Locate the cell with the specified text and output its (x, y) center coordinate. 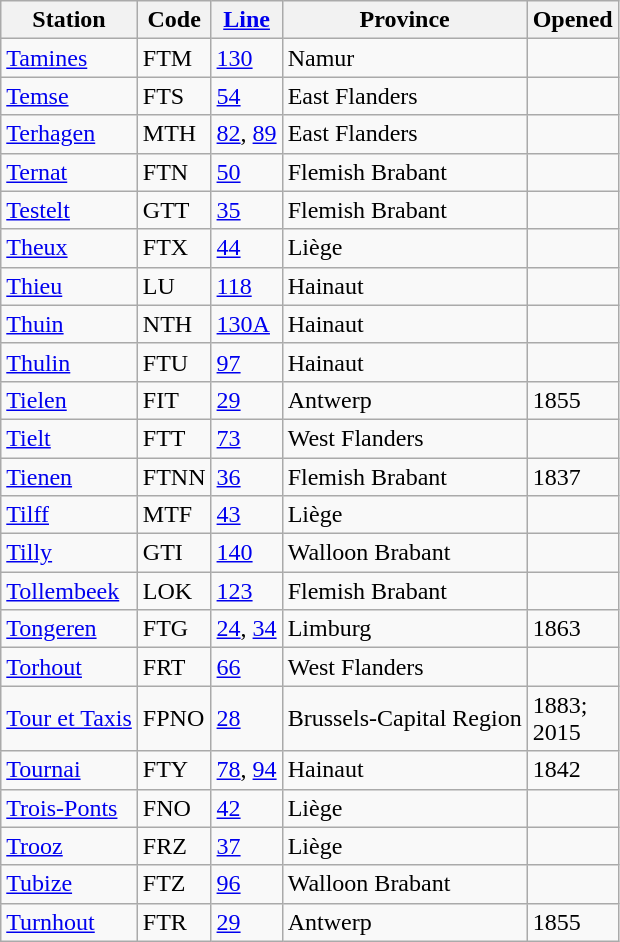
LOK (174, 591)
Brussels-Capital Region (404, 718)
1842 (572, 770)
1863 (572, 629)
50 (246, 172)
Tollembeek (70, 591)
140 (246, 553)
43 (246, 515)
Code (174, 20)
82, 89 (246, 134)
MTH (174, 134)
78, 94 (246, 770)
24, 34 (246, 629)
Tamines (70, 58)
FTN (174, 172)
Terhagen (70, 134)
Tienen (70, 477)
Testelt (70, 210)
GTI (174, 553)
Thieu (70, 286)
Theux (70, 248)
FRZ (174, 846)
96 (246, 884)
Line (246, 20)
FTM (174, 58)
1837 (572, 477)
97 (246, 362)
Station (70, 20)
FTX (174, 248)
Namur (404, 58)
118 (246, 286)
FTG (174, 629)
123 (246, 591)
Tilff (70, 515)
Tilly (70, 553)
FPNO (174, 718)
FTR (174, 922)
130 (246, 58)
36 (246, 477)
GTT (174, 210)
54 (246, 96)
35 (246, 210)
Tielt (70, 438)
73 (246, 438)
FTNN (174, 477)
Temse (70, 96)
Torhout (70, 667)
130A (246, 324)
Limburg (404, 629)
Tour et Taxis (70, 718)
Thuin (70, 324)
FTS (174, 96)
NTH (174, 324)
FNO (174, 808)
37 (246, 846)
Tielen (70, 400)
Tubize (70, 884)
FRT (174, 667)
28 (246, 718)
Turnhout (70, 922)
Ternat (70, 172)
FTU (174, 362)
Province (404, 20)
FTY (174, 770)
Opened (572, 20)
FTZ (174, 884)
1883; 2015 (572, 718)
Trooz (70, 846)
Tournai (70, 770)
FTT (174, 438)
44 (246, 248)
66 (246, 667)
LU (174, 286)
FIT (174, 400)
Tongeren (70, 629)
Thulin (70, 362)
MTF (174, 515)
42 (246, 808)
Trois-Ponts (70, 808)
